Pinpoint the cell where the given text exists, returning its [x, y] midpoint coordinate. 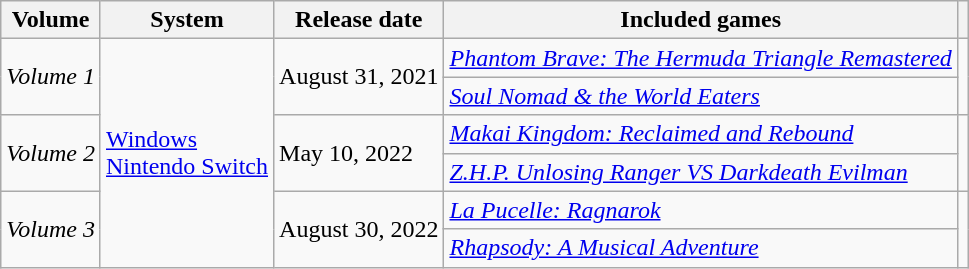
Volume 2 [51, 153]
May 10, 2022 [359, 153]
August 30, 2022 [359, 229]
Soul Nomad & the World Eaters [700, 96]
Release date [359, 20]
Windows Nintendo Switch [186, 153]
Rhapsody: A Musical Adventure [700, 248]
Volume 1 [51, 77]
La Pucelle: Ragnarok [700, 210]
Z.H.P. Unlosing Ranger VS Darkdeath Evilman [700, 172]
August 31, 2021 [359, 77]
Volume 3 [51, 229]
Volume [51, 20]
System [186, 20]
Included games [700, 20]
Makai Kingdom: Reclaimed and Rebound [700, 134]
Phantom Brave: The Hermuda Triangle Remastered [700, 58]
